For the text-containing cell, return its midpoint in [X, Y] coordinate format. 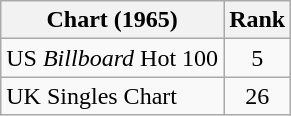
Rank [258, 20]
UK Singles Chart [112, 96]
US Billboard Hot 100 [112, 58]
Chart (1965) [112, 20]
5 [258, 58]
26 [258, 96]
